Determine the [X, Y] coordinate at the center of the cell enclosing the given text.  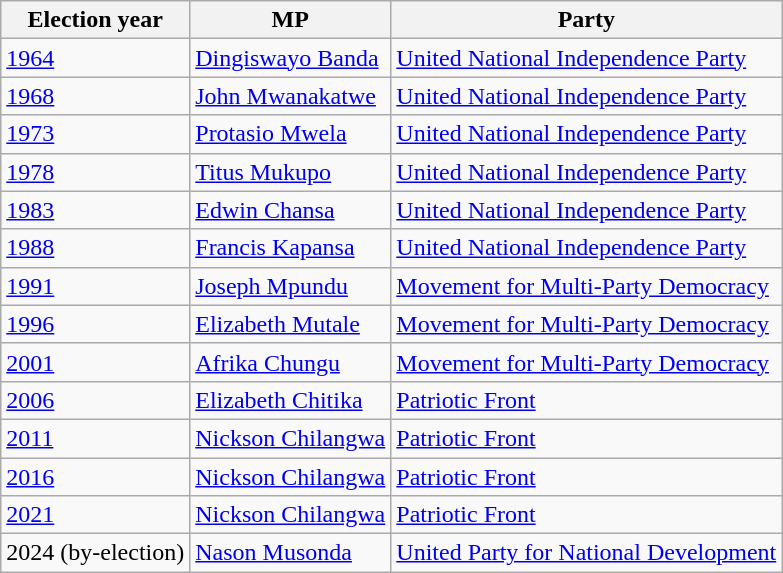
1978 [96, 172]
2024 (by-election) [96, 553]
Party [586, 20]
United Party for National Development [586, 553]
2001 [96, 362]
1968 [96, 96]
Edwin Chansa [290, 210]
Joseph Mpundu [290, 286]
Afrika Chungu [290, 362]
1988 [96, 248]
1964 [96, 58]
Elizabeth Mutale [290, 324]
Election year [96, 20]
John Mwanakatwe [290, 96]
Dingiswayo Banda [290, 58]
2006 [96, 400]
Titus Mukupo [290, 172]
1983 [96, 210]
2011 [96, 438]
Nason Musonda [290, 553]
1973 [96, 134]
1991 [96, 286]
Elizabeth Chitika [290, 400]
2016 [96, 477]
Francis Kapansa [290, 248]
Protasio Mwela [290, 134]
MP [290, 20]
1996 [96, 324]
2021 [96, 515]
